From the cell containing the given text, extract its center point as [x, y] coordinate. 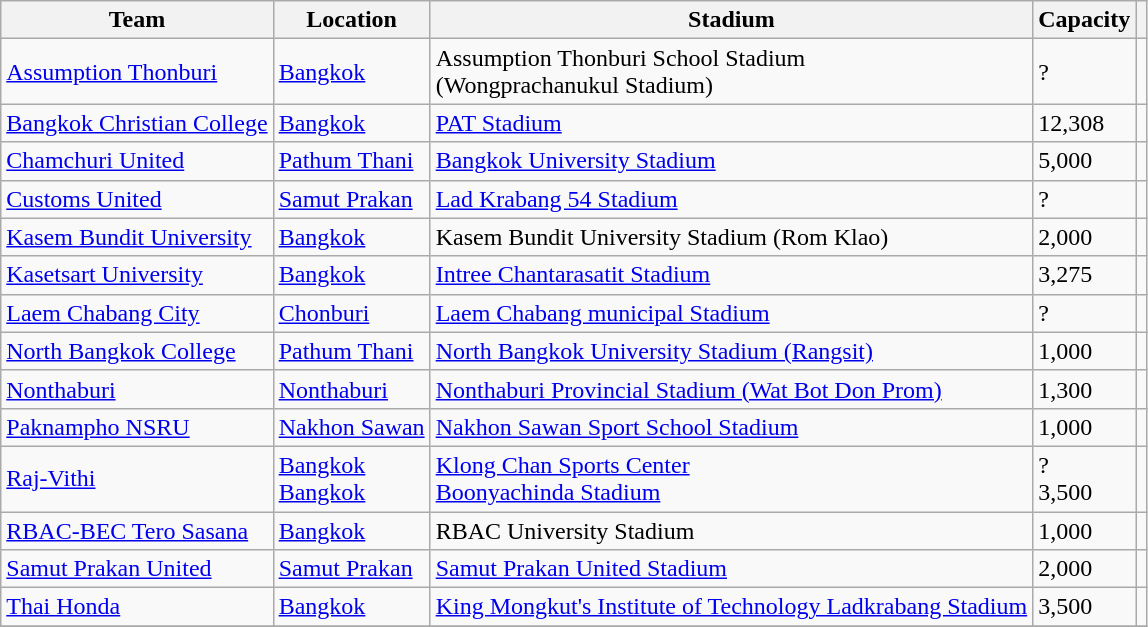
Lad Krabang 54 Stadium [732, 199]
Chonburi [352, 313]
1,300 [1084, 389]
12,308 [1084, 123]
RBAC-BEC Tero Sasana [137, 531]
Raj-Vithi [137, 478]
?3,500 [1084, 478]
Kasem Bundit University Stadium (Rom Klao) [732, 237]
Samut Prakan United [137, 569]
Chamchuri United [137, 161]
Nakhon Sawan Sport School Stadium [732, 427]
North Bangkok College [137, 351]
Laem Chabang municipal Stadium [732, 313]
3,275 [1084, 275]
Kasetsart University [137, 275]
Assumption Thonburi [137, 72]
RBAC University Stadium [732, 531]
King Mongkut's Institute of Technology Ladkrabang Stadium [732, 607]
Paknampho NSRU [137, 427]
Samut Prakan United Stadium [732, 569]
Intree Chantarasatit Stadium [732, 275]
Laem Chabang City [137, 313]
Location [352, 20]
North Bangkok University Stadium (Rangsit) [732, 351]
5,000 [1084, 161]
3,500 [1084, 607]
Bangkok University Stadium [732, 161]
Team [137, 20]
Thai Honda [137, 607]
Bangkok Christian College [137, 123]
PAT Stadium [732, 123]
Customs United [137, 199]
Klong Chan Sports CenterBoonyachinda Stadium [732, 478]
Assumption Thonburi School Stadium(Wongprachanukul Stadium) [732, 72]
Capacity [1084, 20]
BangkokBangkok [352, 478]
Stadium [732, 20]
Kasem Bundit University [137, 237]
Nakhon Sawan [352, 427]
Nonthaburi Provincial Stadium (Wat Bot Don Prom) [732, 389]
